Determine the (x, y) coordinate at the center of the cell enclosing the given text.  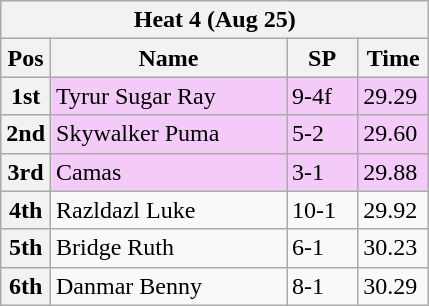
10-1 (322, 210)
Camas (169, 172)
Pos (26, 58)
Danmar Benny (169, 286)
8-1 (322, 286)
29.88 (394, 172)
Skywalker Puma (169, 134)
6-1 (322, 248)
Bridge Ruth (169, 248)
30.23 (394, 248)
Heat 4 (Aug 25) (215, 20)
Razldazl Luke (169, 210)
1st (26, 96)
9-4f (322, 96)
29.60 (394, 134)
Name (169, 58)
5th (26, 248)
29.92 (394, 210)
4th (26, 210)
2nd (26, 134)
Tyrur Sugar Ray (169, 96)
29.29 (394, 96)
30.29 (394, 286)
6th (26, 286)
5-2 (322, 134)
Time (394, 58)
SP (322, 58)
3rd (26, 172)
3-1 (322, 172)
